Scan for the cell matching the given text and deliver its [X, Y] coordinate at center. 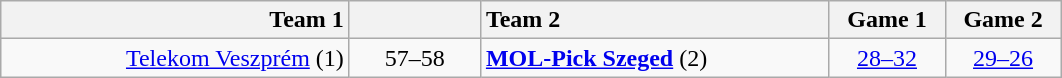
28–32 [887, 58]
Game 2 [1003, 20]
29–26 [1003, 58]
Game 1 [887, 20]
Telekom Veszprém (1) [176, 58]
Team 1 [176, 20]
MOL-Pick Szeged (2) [654, 58]
57–58 [414, 58]
Team 2 [654, 20]
